Scan for the cell matching the given text and deliver its (X, Y) coordinate at center. 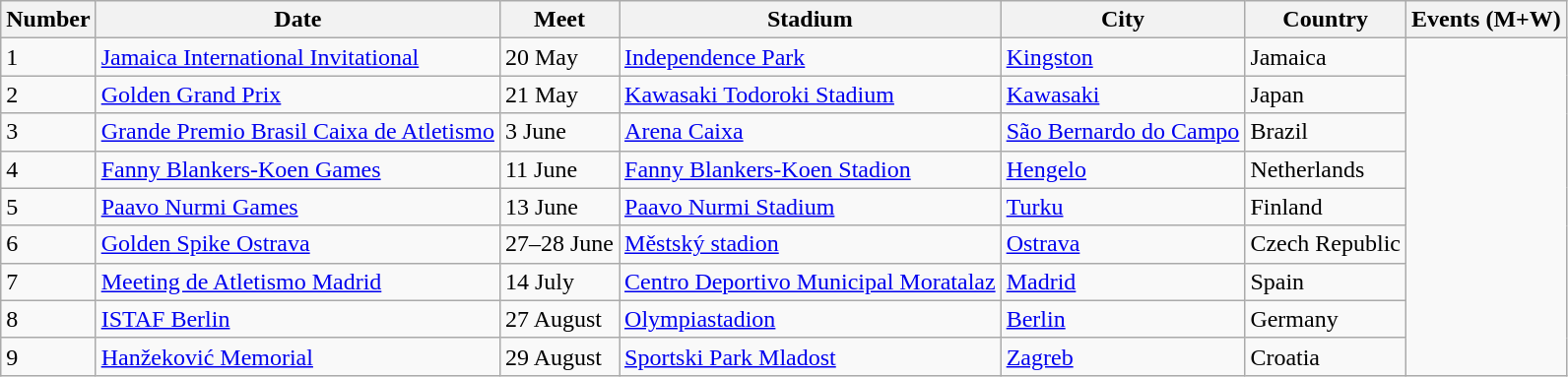
Japan (1326, 94)
City (1123, 20)
Brazil (1326, 132)
Events (M+W) (1487, 20)
Arena Caixa (811, 132)
Country (1326, 20)
Germany (1326, 319)
Paavo Nurmi Stadium (811, 207)
Zagreb (1123, 356)
Kawasaki Todoroki Stadium (811, 94)
Independence Park (811, 57)
Jamaica International Invitational (297, 57)
21 May (559, 94)
Stadium (811, 20)
Finland (1326, 207)
27–28 June (559, 244)
Berlin (1123, 319)
29 August (559, 356)
Meeting de Atletismo Madrid (297, 282)
Kingston (1123, 57)
20 May (559, 57)
Czech Republic (1326, 244)
27 August (559, 319)
7 (48, 282)
Number (48, 20)
Jamaica (1326, 57)
Madrid (1123, 282)
Centro Deportivo Municipal Moratalaz (811, 282)
Meet (559, 20)
Kawasaki (1123, 94)
13 June (559, 207)
1 (48, 57)
6 (48, 244)
Spain (1326, 282)
Městský stadion (811, 244)
Netherlands (1326, 169)
Golden Spike Ostrava (297, 244)
Fanny Blankers-Koen Games (297, 169)
Hengelo (1123, 169)
8 (48, 319)
9 (48, 356)
Ostrava (1123, 244)
Golden Grand Prix (297, 94)
11 June (559, 169)
3 June (559, 132)
4 (48, 169)
5 (48, 207)
Paavo Nurmi Games (297, 207)
Sportski Park Mladost (811, 356)
Olympiastadion (811, 319)
ISTAF Berlin (297, 319)
Fanny Blankers-Koen Stadion (811, 169)
Croatia (1326, 356)
Date (297, 20)
Turku (1123, 207)
Hanžeković Memorial (297, 356)
14 July (559, 282)
São Bernardo do Campo (1123, 132)
2 (48, 94)
Grande Premio Brasil Caixa de Atletismo (297, 132)
3 (48, 132)
